Search for the cell housing the specified text and yield its [x, y] center coordinate. 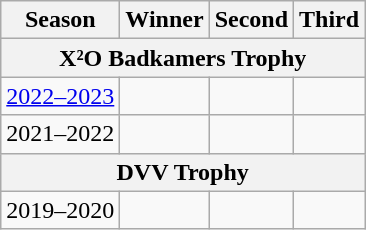
X²O Badkamers Trophy [183, 58]
Season [60, 20]
DVV Trophy [183, 172]
Third [330, 20]
Winner [164, 20]
2019–2020 [60, 210]
Second [251, 20]
2022–2023 [60, 96]
2021–2022 [60, 134]
